Search for the cell housing the specified text and yield its (x, y) center coordinate. 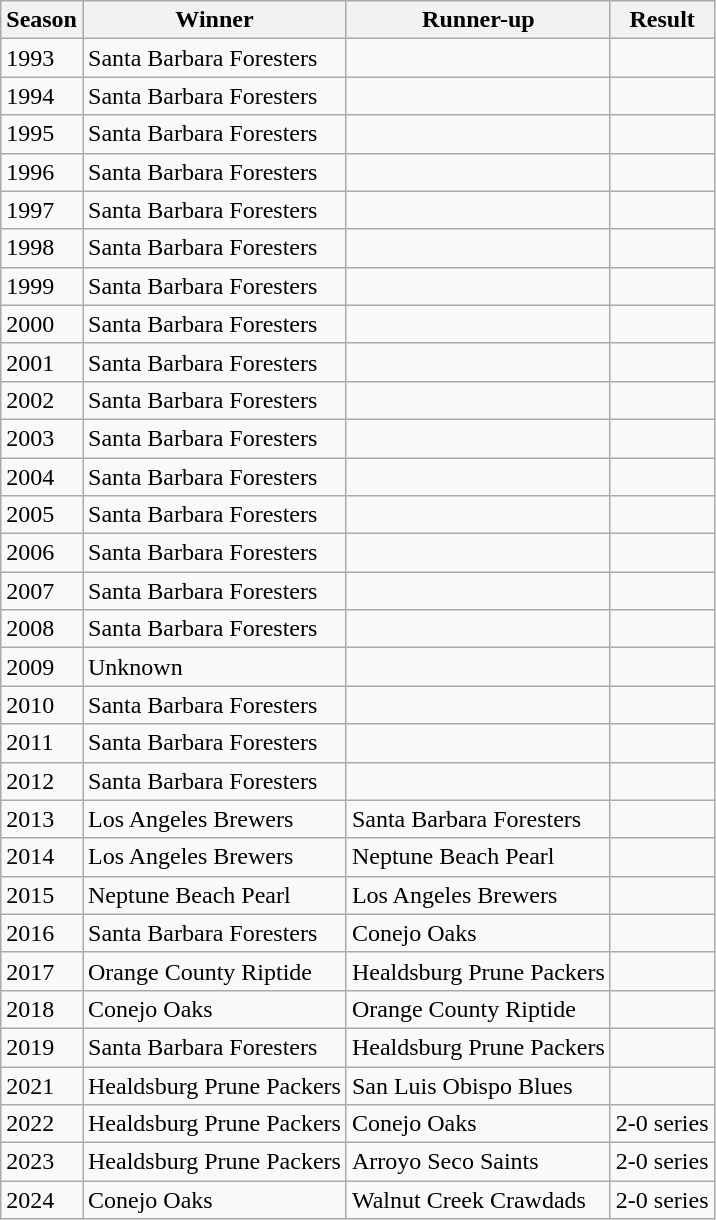
2001 (42, 362)
2019 (42, 1047)
1999 (42, 286)
1995 (42, 134)
2022 (42, 1124)
2012 (42, 781)
2000 (42, 324)
Runner-up (478, 20)
2013 (42, 819)
1998 (42, 248)
San Luis Obispo Blues (478, 1085)
2016 (42, 933)
2011 (42, 743)
Walnut Creek Crawdads (478, 1200)
2015 (42, 895)
2010 (42, 705)
2008 (42, 629)
2014 (42, 857)
2007 (42, 591)
Arroyo Seco Saints (478, 1162)
Unknown (214, 667)
2009 (42, 667)
1997 (42, 210)
2006 (42, 553)
2024 (42, 1200)
2023 (42, 1162)
2018 (42, 1009)
1993 (42, 58)
1996 (42, 172)
2017 (42, 971)
1994 (42, 96)
Result (662, 20)
Winner (214, 20)
2021 (42, 1085)
2003 (42, 438)
2005 (42, 515)
Season (42, 20)
2004 (42, 477)
2002 (42, 400)
